Locate the cell with the specified text and output its (x, y) center coordinate. 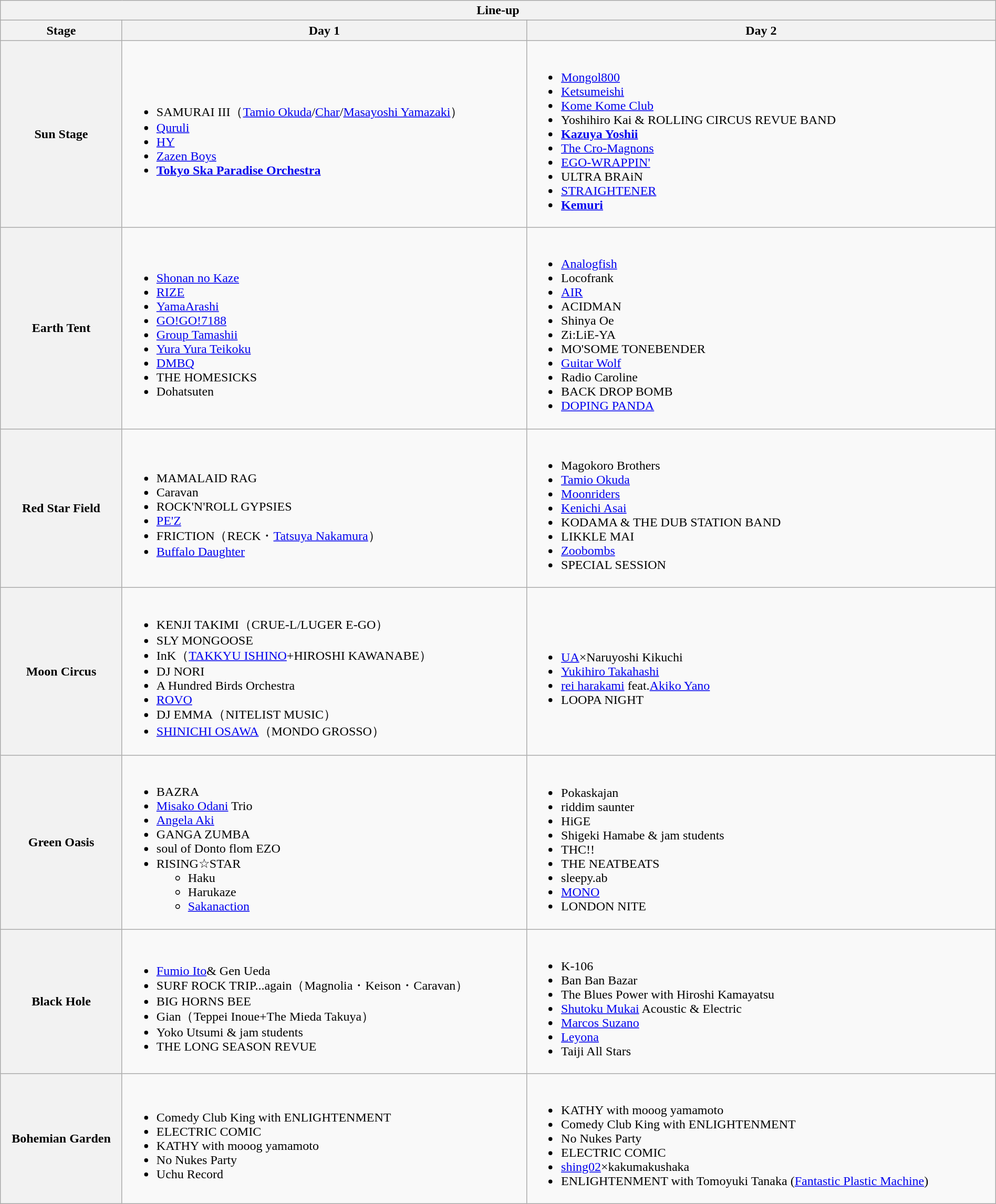
Bohemian Garden (61, 1139)
SAMURAI III（Tamio Okuda/Char/Masayoshi Yamazaki）QuruliHYZazen BoysTokyo Ska Paradise Orchestra (324, 134)
Stage (61, 30)
Magokoro BrothersTamio OkudaMoonridersKenichi AsaiKODAMA & THE DUB STATION BANDLIKKLE MAIZoobombsSPECIAL SESSION (762, 508)
Line-up (498, 11)
Mongol800KetsumeishiKome Kome ClubYoshihiro Kai & ROLLING CIRCUS REVUE BANDKazuya YoshiiThe Cro-MagnonsEGO-WRAPPIN'ULTRA BRAiNSTRAIGHTENERKemuri (762, 134)
Moon Circus (61, 671)
Sun Stage (61, 134)
AnalogfishLocofrankAIRACIDMANShinya OeZi:LiE-YAMO'SOME TONEBENDERGuitar WolfRadio CarolineBACK DROP BOMBDOPING PANDA (762, 328)
UA×Naruyoshi KikuchiYukihiro Takahashirei harakami feat.Akiko YanoLOOPA NIGHT (762, 671)
K-106Ban Ban BazarThe Blues Power with Hiroshi KamayatsuShutoku Mukai Acoustic & ElectricMarcos SuzanoLeyonaTaiji All Stars (762, 1001)
Comedy Club King with ENLIGHTENMENTELECTRIC COMICKATHY with mooog yamamotoNo Nukes PartyUchu Record (324, 1139)
Day 2 (762, 30)
Earth Tent (61, 328)
MAMALAID RAGCaravanROCK'N'ROLL GYPSIESPE'ZFRICTION（RECK・Tatsuya Nakamura）Buffalo Daughter (324, 508)
BAZRAMisako Odani TrioAngela AkiGANGA ZUMBAsoul of Donto flom EZORISING☆STARHakuHarukazeSakanaction (324, 843)
Black Hole (61, 1001)
Green Oasis (61, 843)
Red Star Field (61, 508)
Day 1 (324, 30)
Shonan no KazeRIZEYamaArashiGO!GO!7188Group TamashiiYura Yura TeikokuDMBQTHE HOMESICKSDohatsuten (324, 328)
Pokaskajanriddim saunterHiGEShigeki Hamabe & jam studentsTHC!!THE NEATBEATSsleepy.abMONOLONDON NITE (762, 843)
